From the cell containing the given text, extract its center point as [X, Y] coordinate. 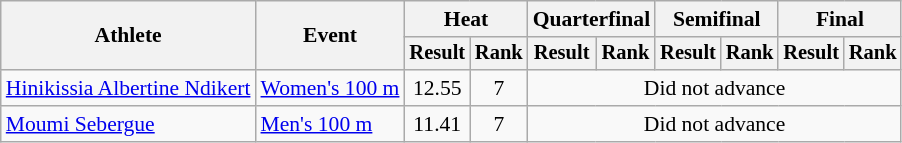
Hinikissia Albertine Ndikert [128, 88]
Quarterfinal [592, 19]
Athlete [128, 36]
Men's 100 m [330, 124]
Women's 100 m [330, 88]
12.55 [437, 88]
Event [330, 36]
Semifinal [716, 19]
Heat [466, 19]
Final [840, 19]
11.41 [437, 124]
Moumi Sebergue [128, 124]
